Return (X, Y) of the center of cell containing provided text 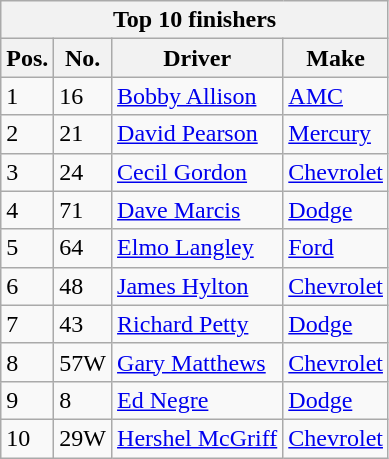
Driver (198, 58)
Elmo Langley (198, 248)
David Pearson (198, 134)
9 (28, 400)
29W (83, 438)
43 (83, 324)
Make (336, 58)
Cecil Gordon (198, 172)
64 (83, 248)
48 (83, 286)
4 (28, 210)
No. (83, 58)
Hershel McGriff (198, 438)
16 (83, 96)
71 (83, 210)
57W (83, 362)
Top 10 finishers (195, 20)
James Hylton (198, 286)
2 (28, 134)
Mercury (336, 134)
7 (28, 324)
5 (28, 248)
Pos. (28, 58)
Gary Matthews (198, 362)
Bobby Allison (198, 96)
Richard Petty (198, 324)
6 (28, 286)
21 (83, 134)
3 (28, 172)
Ed Negre (198, 400)
AMC (336, 96)
Dave Marcis (198, 210)
10 (28, 438)
Ford (336, 248)
1 (28, 96)
24 (83, 172)
